Detect which cell encompasses the target text, then output its (x, y) center coordinate. 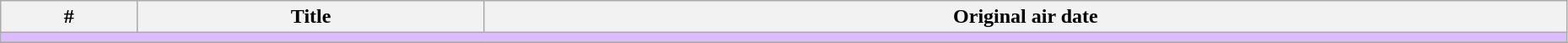
Title (311, 17)
# (69, 17)
Original air date (1026, 17)
